Search for the cell housing the specified text and yield its [x, y] center coordinate. 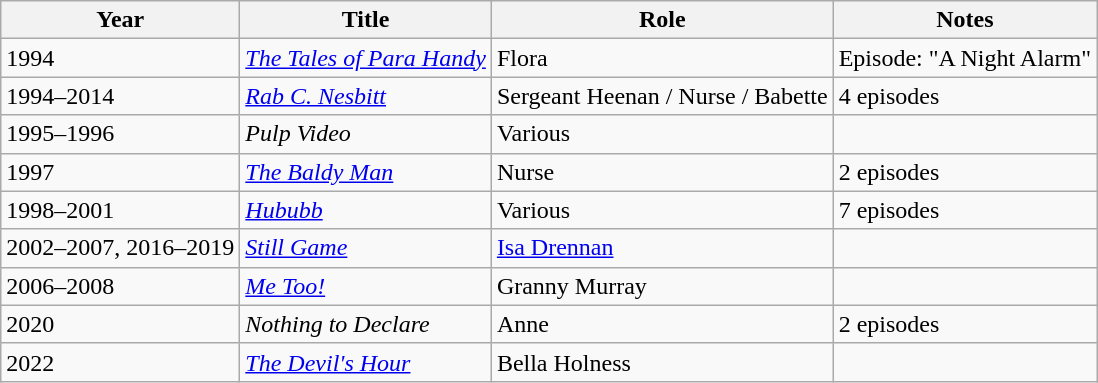
1998–2001 [120, 210]
Bella Holness [662, 362]
The Tales of Para Handy [366, 58]
The Devil's Hour [366, 362]
4 episodes [964, 96]
7 episodes [964, 210]
Rab C. Nesbitt [366, 96]
Notes [964, 20]
Sergeant Heenan / Nurse / Babette [662, 96]
Still Game [366, 248]
2002–2007, 2016–2019 [120, 248]
Flora [662, 58]
Episode: "A Night Alarm" [964, 58]
Nurse [662, 172]
1997 [120, 172]
Anne [662, 324]
Year [120, 20]
1994 [120, 58]
Isa Drennan [662, 248]
Hububb [366, 210]
2022 [120, 362]
Title [366, 20]
Role [662, 20]
Nothing to Declare [366, 324]
2006–2008 [120, 286]
The Baldy Man [366, 172]
Pulp Video [366, 134]
1995–1996 [120, 134]
Granny Murray [662, 286]
2020 [120, 324]
Me Too! [366, 286]
1994–2014 [120, 96]
